Output the (x, y) coordinate of the center of the cell containing the given text.  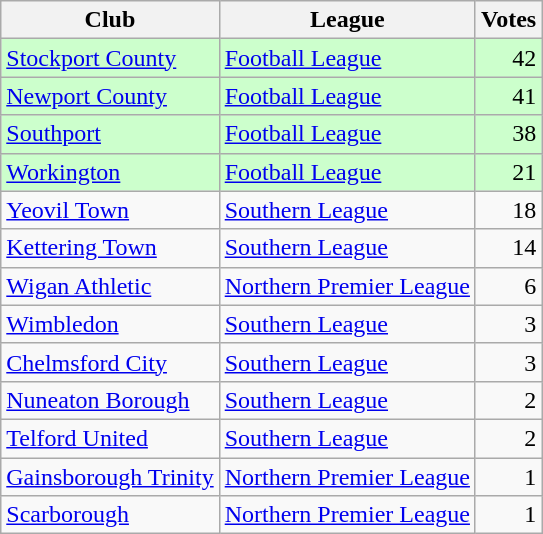
21 (508, 172)
League (347, 20)
14 (508, 248)
Stockport County (110, 58)
Scarborough (110, 515)
38 (508, 134)
Workington (110, 172)
Kettering Town (110, 248)
6 (508, 286)
Chelmsford City (110, 362)
18 (508, 210)
Nuneaton Borough (110, 400)
Gainsborough Trinity (110, 477)
Yeovil Town (110, 210)
41 (508, 96)
Telford United (110, 438)
Votes (508, 20)
Wimbledon (110, 324)
42 (508, 58)
Wigan Athletic (110, 286)
Newport County (110, 96)
Club (110, 20)
Southport (110, 134)
